Return the (x, y) coordinate for the center point of the cell that contains the specified text.  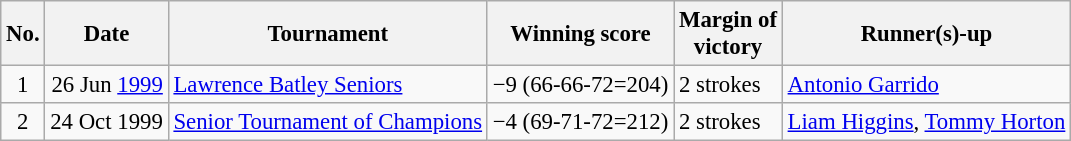
Tournament (328, 34)
Date (106, 34)
−9 (66-66-72=204) (580, 85)
26 Jun 1999 (106, 85)
1 (23, 85)
Winning score (580, 34)
Margin ofvictory (728, 34)
Senior Tournament of Champions (328, 122)
−4 (69-71-72=212) (580, 122)
24 Oct 1999 (106, 122)
Liam Higgins, Tommy Horton (926, 122)
Lawrence Batley Seniors (328, 85)
2 (23, 122)
Runner(s)-up (926, 34)
Antonio Garrido (926, 85)
No. (23, 34)
